Output the [x, y] coordinate of the center of the cell containing the given text.  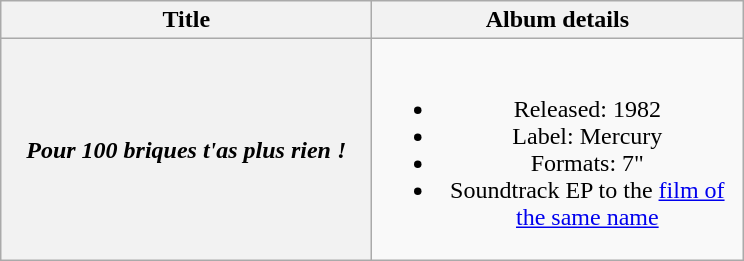
Pour 100 briques t'as plus rien ! [186, 150]
Released: 1982Label: MercuryFormats: 7"Soundtrack EP to the film of the same name [558, 150]
Title [186, 20]
Album details [558, 20]
